Determine the (x, y) coordinate at the center of the cell enclosing the given text.  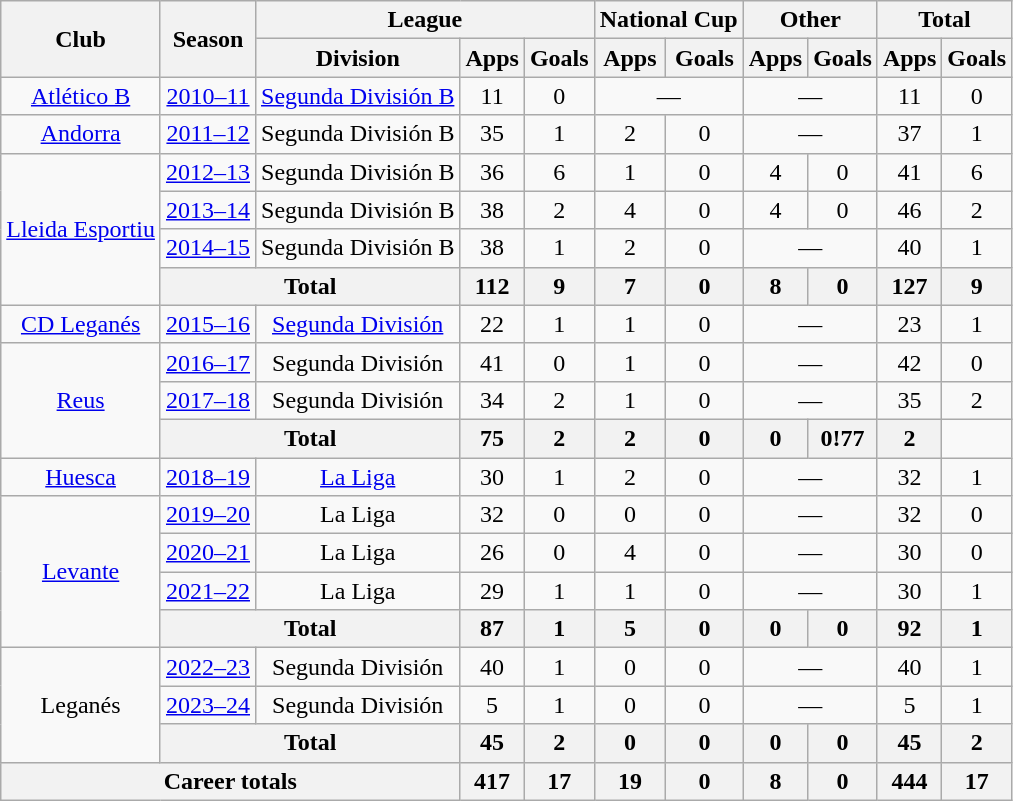
Other (810, 20)
Career totals (230, 781)
37 (909, 134)
417 (492, 781)
2010–11 (208, 96)
92 (909, 629)
22 (492, 324)
444 (909, 781)
2020–21 (208, 553)
87 (492, 629)
Division (358, 58)
2022–23 (208, 667)
Reus (81, 400)
127 (909, 286)
Atlético B (81, 96)
2013–14 (208, 210)
Leganés (81, 705)
League (426, 20)
46 (909, 210)
2018–19 (208, 477)
Huesca (81, 477)
2017–18 (208, 400)
Club (81, 39)
Season (208, 39)
112 (492, 286)
2016–17 (208, 362)
2021–22 (208, 591)
7 (630, 286)
0!77 (843, 438)
36 (492, 172)
2014–15 (208, 248)
2023–24 (208, 705)
2019–20 (208, 515)
34 (492, 400)
Andorra (81, 134)
29 (492, 591)
42 (909, 362)
Lleida Esportiu (81, 229)
National Cup (668, 20)
75 (492, 438)
2011–12 (208, 134)
2015–16 (208, 324)
CD Leganés (81, 324)
Levante (81, 572)
2012–13 (208, 172)
19 (630, 781)
23 (909, 324)
26 (492, 553)
